From the cell containing the given text, extract its center point as [X, Y] coordinate. 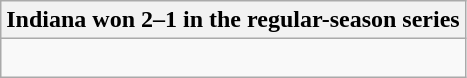
Indiana won 2–1 in the regular-season series [233, 20]
